Scan for the cell matching the given text and deliver its (x, y) coordinate at center. 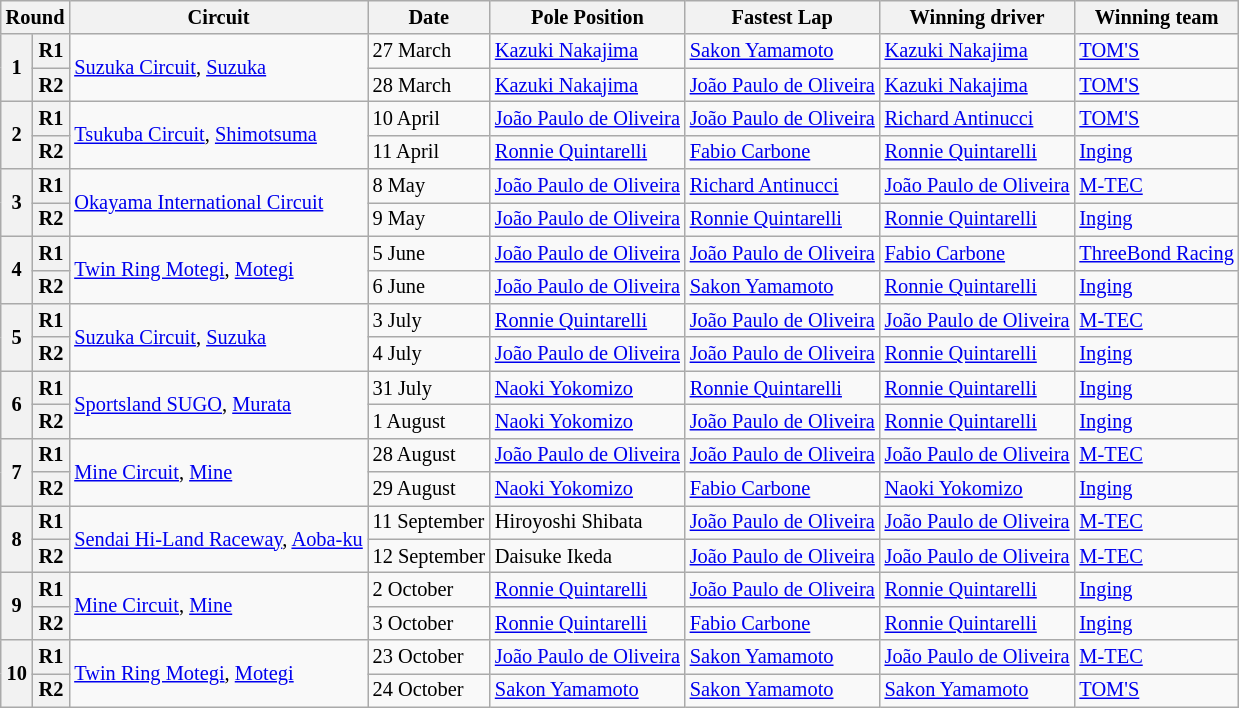
12 September (429, 556)
23 October (429, 657)
27 March (429, 51)
29 August (429, 489)
2 October (429, 589)
Fastest Lap (782, 17)
2 (17, 134)
8 (17, 538)
10 April (429, 118)
3 July (429, 320)
5 June (429, 253)
31 July (429, 388)
8 May (429, 186)
Date (429, 17)
Hiroyoshi Shibata (588, 522)
4 (17, 270)
3 October (429, 623)
7 (17, 472)
6 (17, 404)
Pole Position (588, 17)
10 (17, 674)
ThreeBond Racing (1156, 253)
3 (17, 202)
4 July (429, 354)
Sportsland SUGO, Murata (218, 404)
Winning driver (978, 17)
28 March (429, 85)
6 June (429, 287)
Sendai Hi-Land Raceway, Aoba-ku (218, 538)
11 April (429, 152)
9 May (429, 219)
Winning team (1156, 17)
28 August (429, 455)
Daisuke Ikeda (588, 556)
9 (17, 606)
Tsukuba Circuit, Shimotsuma (218, 134)
Round (36, 17)
1 (17, 68)
11 September (429, 522)
Okayama International Circuit (218, 202)
1 August (429, 421)
24 October (429, 690)
Circuit (218, 17)
5 (17, 336)
